Extract the (x, y) coordinate from the center of the cell holding the provided text.  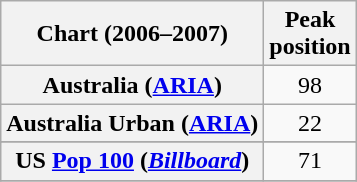
Australia (ARIA) (132, 85)
Australia Urban (ARIA) (132, 123)
98 (310, 85)
Chart (2006–2007) (132, 34)
22 (310, 123)
US Pop 100 (Billboard) (132, 161)
71 (310, 161)
Peakposition (310, 34)
